Provide the [x, y] coordinate of the cell's center where the given text is located.  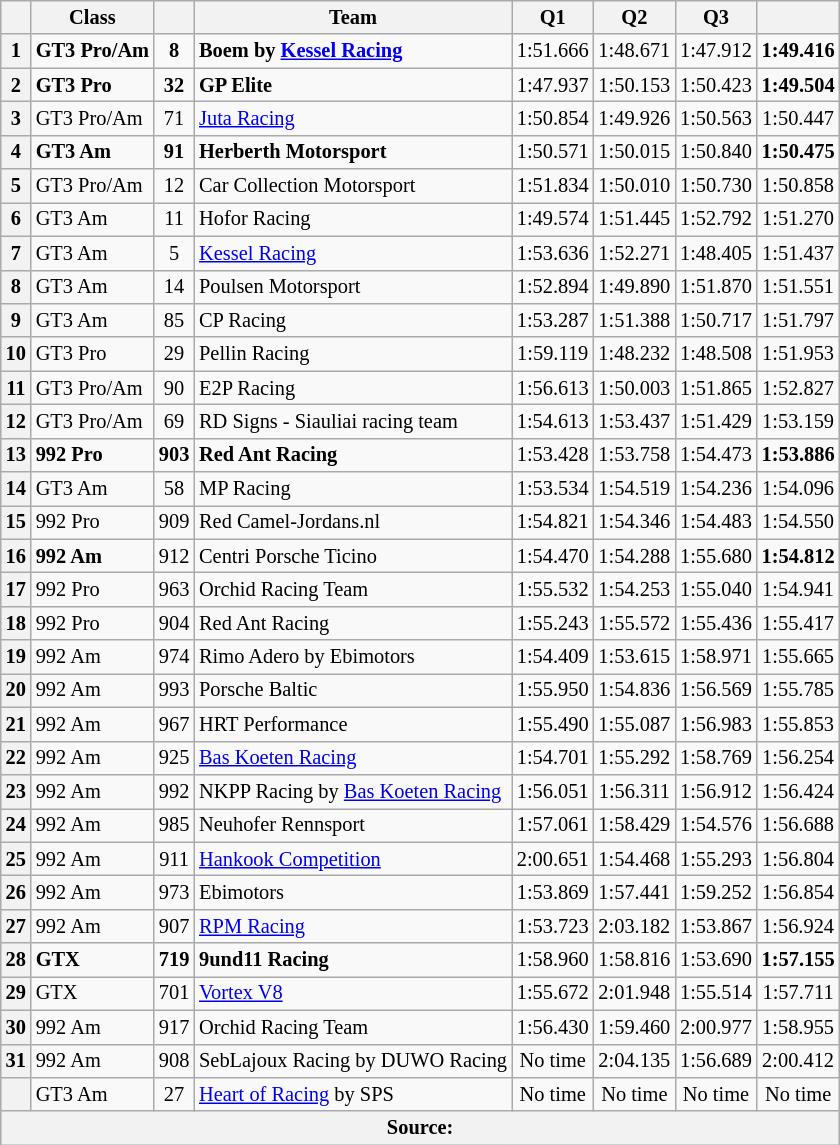
1:57.061 [553, 825]
Q1 [553, 17]
908 [174, 1061]
1:56.311 [635, 791]
1:48.508 [716, 354]
7 [16, 253]
1:50.571 [553, 152]
1:58.960 [553, 960]
1:54.468 [635, 859]
1:55.087 [635, 724]
24 [16, 825]
1:58.955 [798, 1027]
1:59.119 [553, 354]
1:59.460 [635, 1027]
903 [174, 455]
17 [16, 589]
1:55.040 [716, 589]
1:50.010 [635, 186]
1:50.153 [635, 85]
1:50.840 [716, 152]
1:51.388 [635, 320]
719 [174, 960]
9und11 Racing [353, 960]
1:54.613 [553, 421]
Juta Racing [353, 118]
Pellin Racing [353, 354]
1:59.252 [716, 892]
Rimo Adero by Ebimotors [353, 657]
Bas Koeten Racing [353, 758]
1:51.270 [798, 219]
1:50.015 [635, 152]
2:01.948 [635, 993]
RPM Racing [353, 926]
1:53.867 [716, 926]
1:56.854 [798, 892]
21 [16, 724]
6 [16, 219]
1:52.271 [635, 253]
2 [16, 85]
1:50.730 [716, 186]
1:52.792 [716, 219]
1:55.436 [716, 623]
CP Racing [353, 320]
9 [16, 320]
1:53.534 [553, 489]
1:54.812 [798, 556]
1:51.953 [798, 354]
Herberth Motorsport [353, 152]
1:56.983 [716, 724]
18 [16, 623]
1:50.854 [553, 118]
1:55.243 [553, 623]
19 [16, 657]
1:49.416 [798, 51]
1:55.292 [635, 758]
1:53.437 [635, 421]
1:50.423 [716, 85]
963 [174, 589]
1:52.894 [553, 287]
985 [174, 825]
1:50.447 [798, 118]
71 [174, 118]
1:47.937 [553, 85]
1:56.924 [798, 926]
31 [16, 1061]
1:55.490 [553, 724]
1:58.429 [635, 825]
HRT Performance [353, 724]
701 [174, 993]
1:51.445 [635, 219]
25 [16, 859]
2:03.182 [635, 926]
1:54.409 [553, 657]
32 [174, 85]
Q2 [635, 17]
1:55.572 [635, 623]
28 [16, 960]
Kessel Racing [353, 253]
1:53.758 [635, 455]
907 [174, 926]
1:48.671 [635, 51]
1:48.232 [635, 354]
1:55.532 [553, 589]
2:00.977 [716, 1027]
SebLajoux Racing by DUWO Racing [353, 1061]
1:50.003 [635, 388]
1:55.514 [716, 993]
1:55.785 [798, 690]
1:54.288 [635, 556]
15 [16, 522]
1:53.636 [553, 253]
1:55.672 [553, 993]
1:54.236 [716, 489]
1:54.701 [553, 758]
1:55.950 [553, 690]
973 [174, 892]
Team [353, 17]
925 [174, 758]
1:54.483 [716, 522]
3 [16, 118]
904 [174, 623]
1:54.253 [635, 589]
992 [174, 791]
1:49.504 [798, 85]
1:55.680 [716, 556]
1:51.551 [798, 287]
26 [16, 892]
Red Camel-Jordans.nl [353, 522]
1:53.287 [553, 320]
912 [174, 556]
E2P Racing [353, 388]
Heart of Racing by SPS [353, 1094]
10 [16, 354]
917 [174, 1027]
GP Elite [353, 85]
23 [16, 791]
1:58.769 [716, 758]
1:51.865 [716, 388]
1:54.576 [716, 825]
90 [174, 388]
Centri Porsche Ticino [353, 556]
993 [174, 690]
909 [174, 522]
16 [16, 556]
85 [174, 320]
1:50.717 [716, 320]
1:49.574 [553, 219]
1:50.563 [716, 118]
1:55.293 [716, 859]
1:53.428 [553, 455]
1:55.417 [798, 623]
91 [174, 152]
1:56.051 [553, 791]
1:47.912 [716, 51]
1:53.723 [553, 926]
1:54.821 [553, 522]
1:53.886 [798, 455]
Car Collection Motorsport [353, 186]
1:50.475 [798, 152]
1:51.797 [798, 320]
Hofor Racing [353, 219]
Source: [420, 1128]
967 [174, 724]
1:54.550 [798, 522]
1:53.615 [635, 657]
Poulsen Motorsport [353, 287]
1:54.941 [798, 589]
Vortex V8 [353, 993]
1:56.613 [553, 388]
1:53.159 [798, 421]
1:55.665 [798, 657]
1:51.870 [716, 287]
Boem by Kessel Racing [353, 51]
974 [174, 657]
1 [16, 51]
1:54.096 [798, 489]
1:54.836 [635, 690]
Ebimotors [353, 892]
1:57.155 [798, 960]
1:58.816 [635, 960]
Class [92, 17]
1:56.912 [716, 791]
2:04.135 [635, 1061]
Porsche Baltic [353, 690]
RD Signs - Siauliai racing team [353, 421]
911 [174, 859]
1:51.834 [553, 186]
Q3 [716, 17]
1:50.858 [798, 186]
1:54.470 [553, 556]
2:00.651 [553, 859]
1:54.346 [635, 522]
1:51.429 [716, 421]
1:54.473 [716, 455]
1:56.804 [798, 859]
1:56.254 [798, 758]
1:55.853 [798, 724]
1:56.424 [798, 791]
22 [16, 758]
1:56.430 [553, 1027]
1:51.437 [798, 253]
1:57.711 [798, 993]
1:56.688 [798, 825]
Neuhofer Rennsport [353, 825]
1:56.689 [716, 1061]
MP Racing [353, 489]
1:48.405 [716, 253]
1:51.666 [553, 51]
Hankook Competition [353, 859]
1:53.690 [716, 960]
4 [16, 152]
13 [16, 455]
1:49.926 [635, 118]
1:57.441 [635, 892]
1:56.569 [716, 690]
1:54.519 [635, 489]
1:49.890 [635, 287]
58 [174, 489]
2:00.412 [798, 1061]
30 [16, 1027]
69 [174, 421]
1:58.971 [716, 657]
1:53.869 [553, 892]
NKPP Racing by Bas Koeten Racing [353, 791]
20 [16, 690]
1:52.827 [798, 388]
